Detect which cell encompasses the target text, then output its (X, Y) center coordinate. 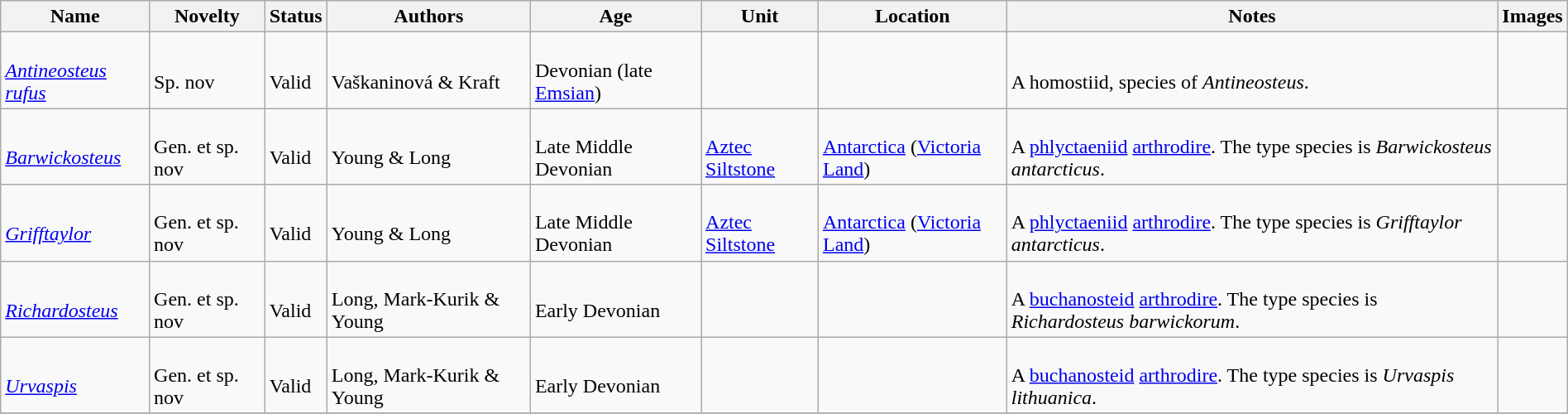
A homostiid, species of Antineosteus. (1252, 70)
Grifftaylor (75, 223)
Vaškaninová & Kraft (428, 70)
Age (615, 17)
Images (1532, 17)
Status (296, 17)
A phlyctaeniid arthrodire. The type species is Grifftaylor antarcticus. (1252, 223)
Barwickosteus (75, 147)
A buchanosteid arthrodire. The type species is Urvaspis lithuanica. (1252, 375)
Novelty (208, 17)
Location (912, 17)
Unit (760, 17)
Urvaspis (75, 375)
Authors (428, 17)
A phlyctaeniid arthrodire. The type species is Barwickosteus antarcticus. (1252, 147)
Name (75, 17)
Antineosteus rufus (75, 70)
Sp. nov (208, 70)
Devonian (late Emsian) (615, 70)
Richardosteus (75, 299)
A buchanosteid arthrodire. The type species is Richardosteus barwickorum. (1252, 299)
Notes (1252, 17)
